Provide the (x, y) coordinate of the cell's center where the given text is located.  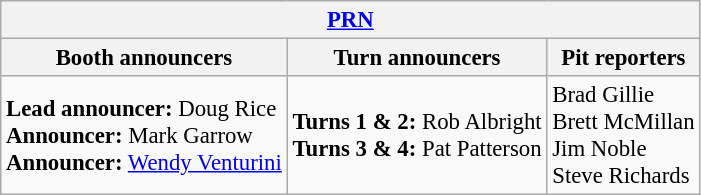
Booth announcers (144, 58)
Brad GillieBrett McMillanJim NobleSteve Richards (624, 136)
Turn announcers (417, 58)
Turns 1 & 2: Rob AlbrightTurns 3 & 4: Pat Patterson (417, 136)
Lead announcer: Doug RiceAnnouncer: Mark GarrowAnnouncer: Wendy Venturini (144, 136)
Pit reporters (624, 58)
PRN (350, 20)
